Identify which cell holds the provided text, then report its [x, y] central coordinate. 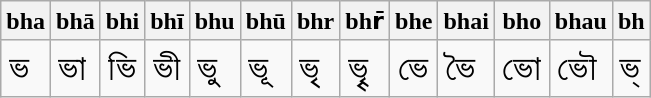
bhe [414, 21]
bhr [315, 21]
ভৃ [315, 68]
ভৌ [580, 68]
ভ [26, 68]
bhi [122, 21]
bhu [214, 21]
ভী [167, 68]
bh [631, 21]
bhai [466, 21]
ভৈ [466, 68]
bhr̄ [365, 21]
ভা [76, 68]
ভো [522, 68]
ভে [414, 68]
bha [26, 21]
ভু [214, 68]
ভূ [266, 68]
ভ্ [631, 68]
ভৄ [365, 68]
ভি [122, 68]
bhī [167, 21]
bhau [580, 21]
bho [522, 21]
bhā [76, 21]
bhū [266, 21]
